Locate the cell with the specified text and output its [X, Y] center coordinate. 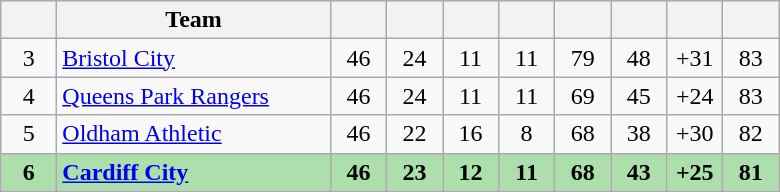
38 [639, 134]
79 [583, 58]
82 [751, 134]
8 [527, 134]
3 [29, 58]
+25 [695, 172]
69 [583, 96]
+30 [695, 134]
+24 [695, 96]
16 [470, 134]
43 [639, 172]
Queens Park Rangers [194, 96]
Team [194, 20]
12 [470, 172]
Bristol City [194, 58]
45 [639, 96]
5 [29, 134]
23 [414, 172]
81 [751, 172]
Cardiff City [194, 172]
4 [29, 96]
+31 [695, 58]
48 [639, 58]
22 [414, 134]
Oldham Athletic [194, 134]
6 [29, 172]
